For the text-containing cell, return its midpoint in (x, y) coordinate format. 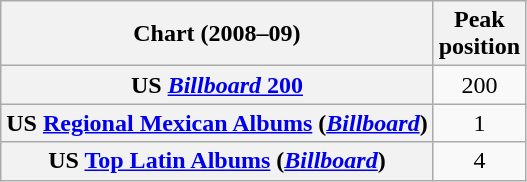
US Regional Mexican Albums (Billboard) (217, 123)
Chart (2008–09) (217, 34)
200 (479, 85)
1 (479, 123)
Peakposition (479, 34)
US Top Latin Albums (Billboard) (217, 161)
4 (479, 161)
US Billboard 200 (217, 85)
